Find where the given text appears and provide that cell's center as [x, y] coordinate. 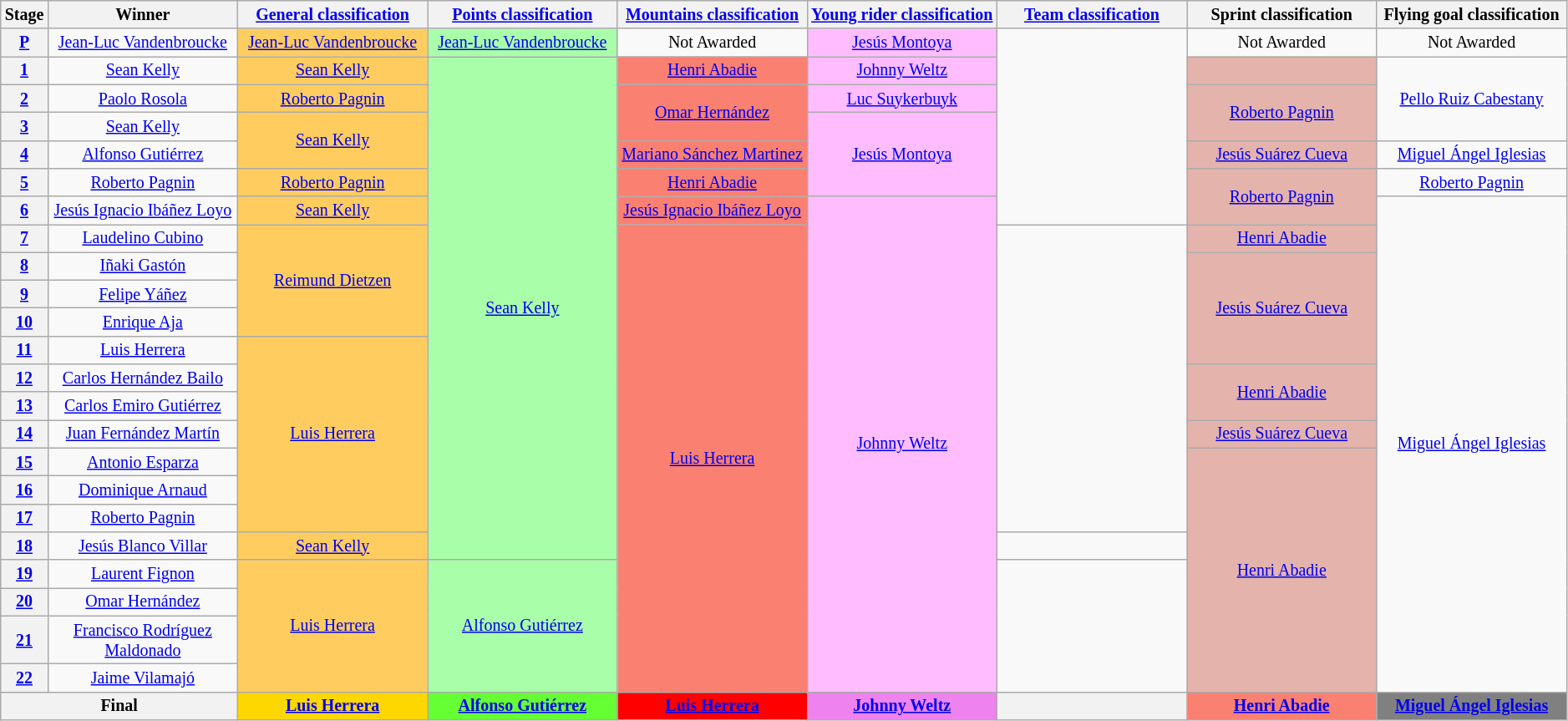
4 [25, 154]
11 [25, 351]
10 [25, 322]
9 [25, 294]
General classification [332, 15]
Enrique Aja [142, 322]
Pello Ruiz Cabestany [1472, 99]
Jesús Blanco Villar [142, 546]
Team classification [1091, 15]
7 [25, 239]
Felipe Yáñez [142, 294]
Francisco Rodríguez Maldonado [142, 640]
Juan Fernández Martín [142, 434]
14 [25, 434]
18 [25, 546]
Final [119, 705]
Sprint classification [1281, 15]
Iñaki Gastón [142, 266]
Antonio Esparza [142, 463]
Laurent Fignon [142, 573]
P [25, 43]
6 [25, 211]
13 [25, 406]
5 [25, 182]
Stage [25, 15]
2 [25, 99]
Mariano Sánchez Martinez [712, 154]
12 [25, 378]
Flying goal classification [1472, 15]
17 [25, 518]
Luc Suykerbuyk [902, 99]
Jaime Vilamajó [142, 678]
20 [25, 602]
Laudelino Cubino [142, 239]
Mountains classification [712, 15]
15 [25, 463]
22 [25, 678]
1 [25, 70]
3 [25, 127]
Reimund Dietzen [332, 281]
21 [25, 640]
Winner [142, 15]
Points classification [523, 15]
Young rider classification [902, 15]
Paolo Rosola [142, 99]
8 [25, 266]
Carlos Emiro Gutiérrez [142, 406]
19 [25, 573]
Dominique Arnaud [142, 490]
Carlos Hernández Bailo [142, 378]
16 [25, 490]
